Locate the cell with the specified text and output its (X, Y) center coordinate. 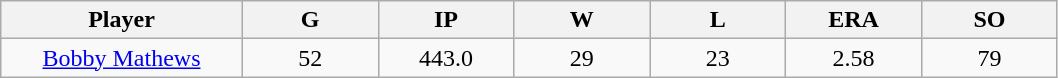
2.58 (854, 58)
79 (989, 58)
L (718, 20)
G (310, 20)
23 (718, 58)
ERA (854, 20)
SO (989, 20)
Player (122, 20)
29 (582, 58)
Bobby Mathews (122, 58)
IP (446, 20)
443.0 (446, 58)
W (582, 20)
52 (310, 58)
